Provide the (X, Y) coordinate of the cell's center where the given text is located.  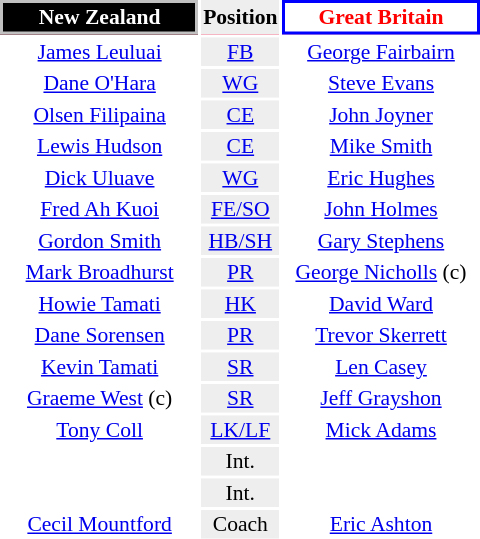
Dick Uluave (100, 178)
George Fairbairn (381, 52)
Dane O'Hara (100, 83)
LK/LF (240, 430)
Graeme West (c) (100, 398)
FE/SO (240, 209)
Gary Stephens (381, 240)
John Holmes (381, 209)
Steve Evans (381, 83)
Mick Adams (381, 430)
Howie Tamati (100, 304)
Trevor Skerrett (381, 335)
James Leuluai (100, 52)
Cecil Mountford (100, 524)
Olsen Filipaina (100, 114)
Great Britain (381, 17)
Eric Hughes (381, 178)
Mark Broadhurst (100, 272)
New Zealand (100, 17)
David Ward (381, 304)
Fred Ah Kuoi (100, 209)
Len Casey (381, 366)
Jeff Grayshon (381, 398)
Mike Smith (381, 146)
Gordon Smith (100, 240)
Kevin Tamati (100, 366)
Position (240, 17)
Eric Ashton (381, 524)
Coach (240, 524)
George Nicholls (c) (381, 272)
HB/SH (240, 240)
Dane Sorensen (100, 335)
Lewis Hudson (100, 146)
FB (240, 52)
Tony Coll (100, 430)
John Joyner (381, 114)
HK (240, 304)
